Return the (x, y) coordinate for the center point of the cell that contains the specified text.  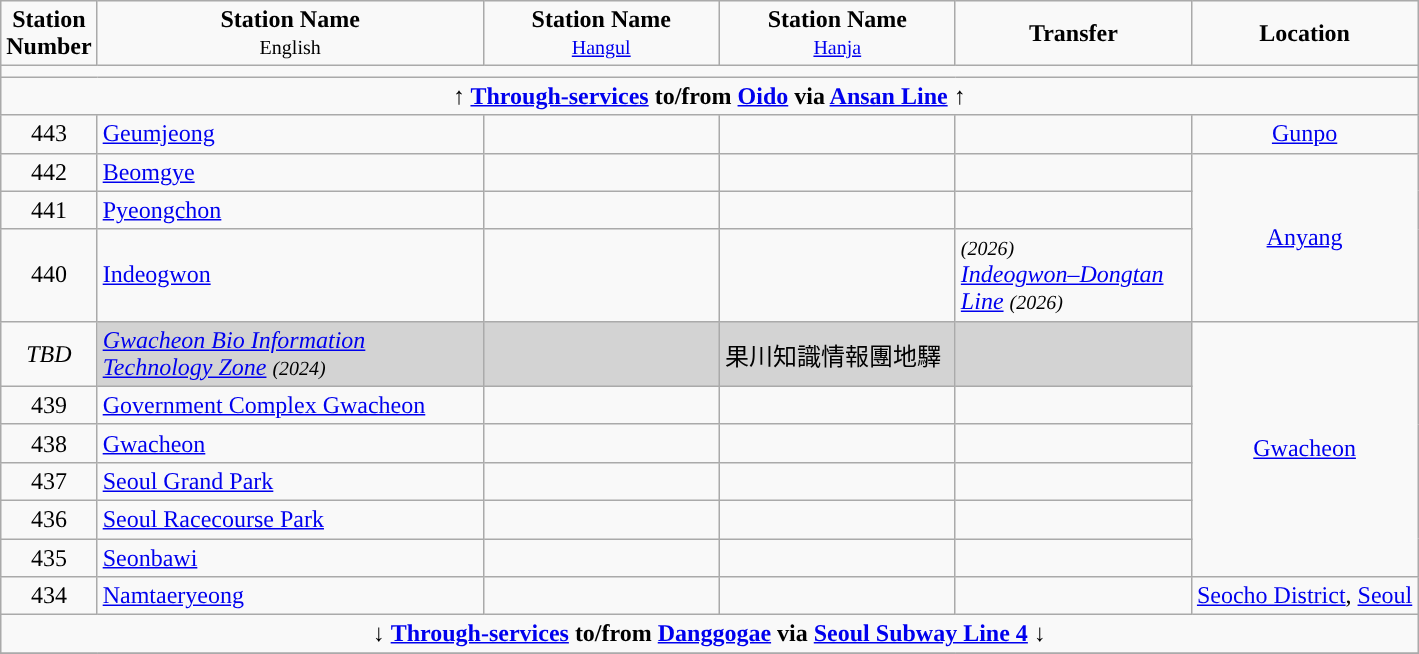
Geumjeong (290, 134)
↑ Through-services to/from Oido via Ansan Line ↑ (710, 96)
439 (49, 405)
Transfer (1073, 34)
Government Complex Gwacheon (290, 405)
Seoul Racecourse Park (290, 519)
434 (49, 596)
Indeogwon (290, 275)
Beomgye (290, 172)
Location (1304, 34)
果川知識情報團地驛 (837, 354)
Pyeongchon (290, 210)
Gunpo (1304, 134)
Seoul Grand Park (290, 481)
441 (49, 210)
Seocho District, Seoul (1304, 596)
443 (49, 134)
(2026)Indeogwon–Dongtan Line (2026) (1073, 275)
Seonbawi (290, 557)
↓ Through-services to/from Danggogae via Seoul Subway Line 4 ↓ (710, 634)
435 (49, 557)
436 (49, 519)
StationNumber (49, 34)
Station NameEnglish (290, 34)
TBD (49, 354)
442 (49, 172)
437 (49, 481)
Namtaeryeong (290, 596)
Station NameHanja (837, 34)
440 (49, 275)
Station NameHangul (601, 34)
438 (49, 443)
Anyang (1304, 237)
Gwacheon Bio Information Technology Zone (2024) (290, 354)
